Locate the cell with the specified text and output its (X, Y) center coordinate. 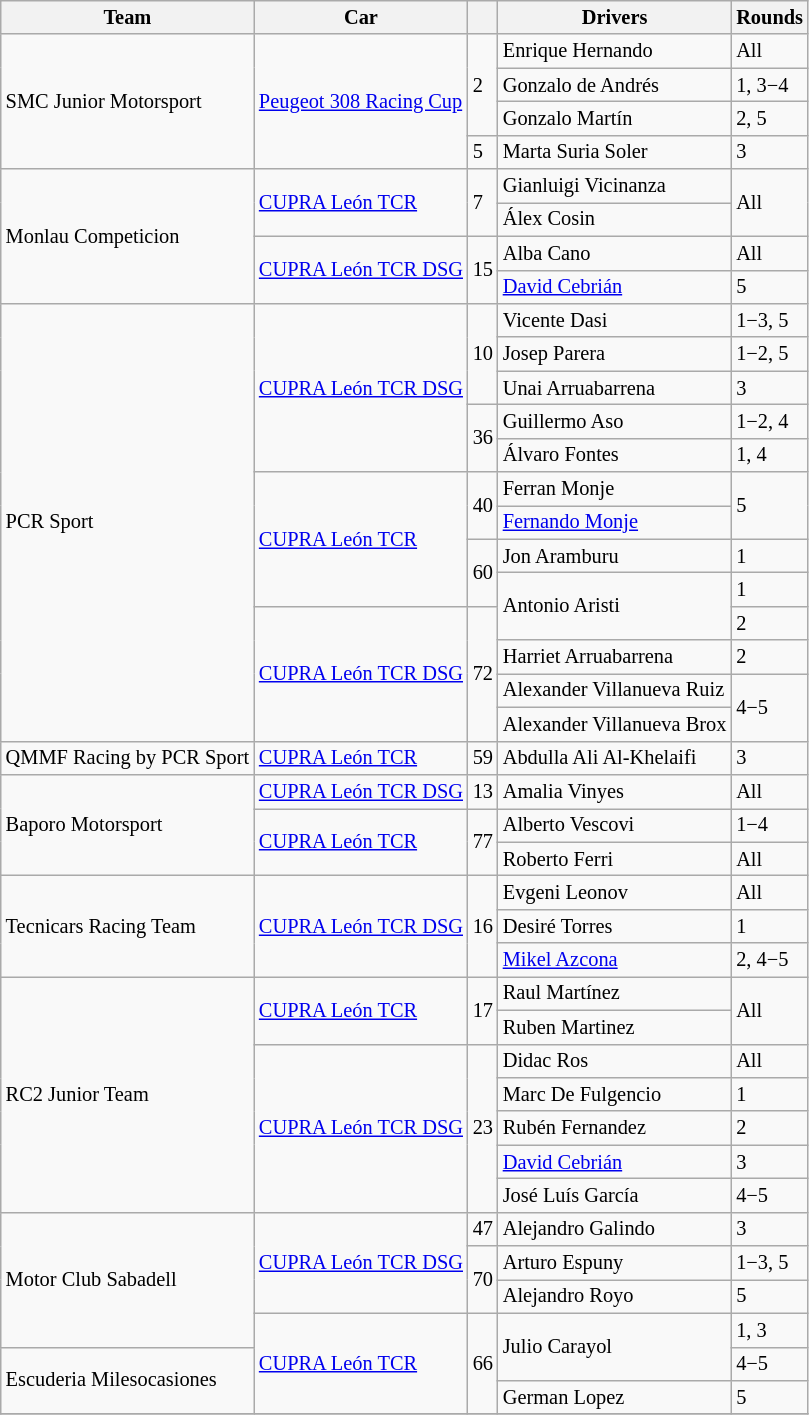
Desiré Torres (614, 926)
Álex Cosin (614, 219)
16 (483, 926)
SMC Junior Motorsport (128, 102)
German Lopez (614, 1397)
Marta Suria Soler (614, 152)
Roberto Ferri (614, 859)
Evgeni Leonov (614, 892)
Julio Carayol (614, 1346)
7 (483, 202)
77 (483, 842)
1−2, 4 (770, 421)
72 (483, 674)
13 (483, 791)
59 (483, 758)
1, 3 (770, 1330)
Jon Aramburu (614, 556)
Amalia Vinyes (614, 791)
1−2, 5 (770, 354)
70 (483, 1280)
Alexander Villanueva Brox (614, 724)
Álvaro Fontes (614, 455)
Monlau Competicion (128, 236)
40 (483, 506)
17 (483, 1010)
Alejandro Royo (614, 1296)
Rubén Fernandez (614, 1128)
1, 4 (770, 455)
Gonzalo Martín (614, 118)
Alberto Vescovi (614, 825)
RC2 Junior Team (128, 1094)
QMMF Racing by PCR Sport (128, 758)
Marc De Fulgencio (614, 1094)
Raul Martínez (614, 993)
Mikel Azcona (614, 960)
Josep Parera (614, 354)
Alexander Villanueva Ruiz (614, 690)
Gonzalo de Andrés (614, 85)
Gianluigi Vicinanza (614, 186)
Vicente Dasi (614, 320)
47 (483, 1229)
Didac Ros (614, 1061)
Enrique Hernando (614, 51)
2, 4−5 (770, 960)
Abdulla Ali Al-Khelaifi (614, 758)
1−4 (770, 825)
36 (483, 438)
Drivers (614, 17)
66 (483, 1364)
2, 5 (770, 118)
Alba Cano (614, 253)
60 (483, 572)
Arturo Espuny (614, 1263)
PCR Sport (128, 522)
José Luís García (614, 1195)
Ruben Martinez (614, 1027)
Escuderia Milesocasiones (128, 1380)
Rounds (770, 17)
Harriet Arruabarrena (614, 657)
Car (361, 17)
Guillermo Aso (614, 421)
Unai Arruabarrena (614, 388)
15 (483, 270)
Peugeot 308 Racing Cup (361, 102)
Alejandro Galindo (614, 1229)
Ferran Monje (614, 489)
Antonio Aristi (614, 606)
1, 3−4 (770, 85)
23 (483, 1128)
Tecnicars Racing Team (128, 926)
Team (128, 17)
10 (483, 354)
Motor Club Sabadell (128, 1280)
Fernando Monje (614, 522)
Baporo Motorsport (128, 824)
